Output the [X, Y] coordinate of the center of the cell containing the given text.  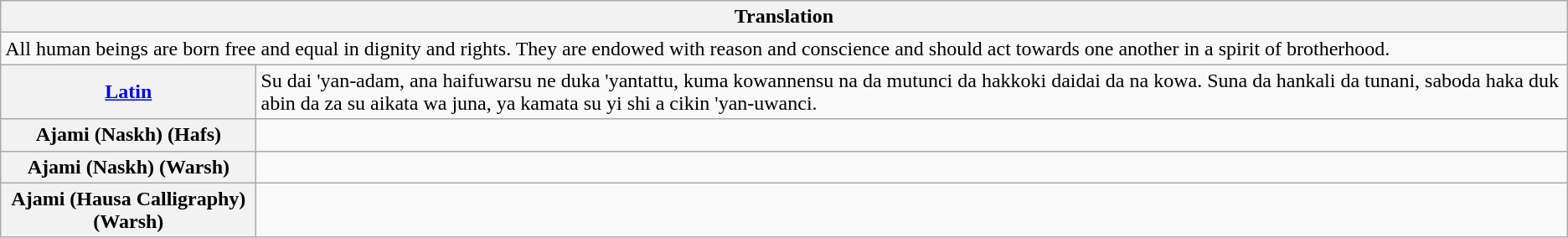
Latin [129, 92]
Ajami (Naskh) (Warsh) [129, 167]
Translation [784, 17]
Ajami (Naskh) (Hafs) [129, 135]
Ajami (Hausa Calligraphy) (Warsh) [129, 210]
